Identify which cell holds the provided text, then report its (x, y) central coordinate. 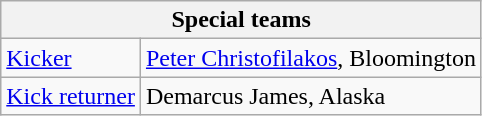
Peter Christofilakos, Bloomington (310, 58)
Demarcus James, Alaska (310, 96)
Kick returner (71, 96)
Kicker (71, 58)
Special teams (242, 20)
